Find where the given text appears and provide that cell's center as [X, Y] coordinate. 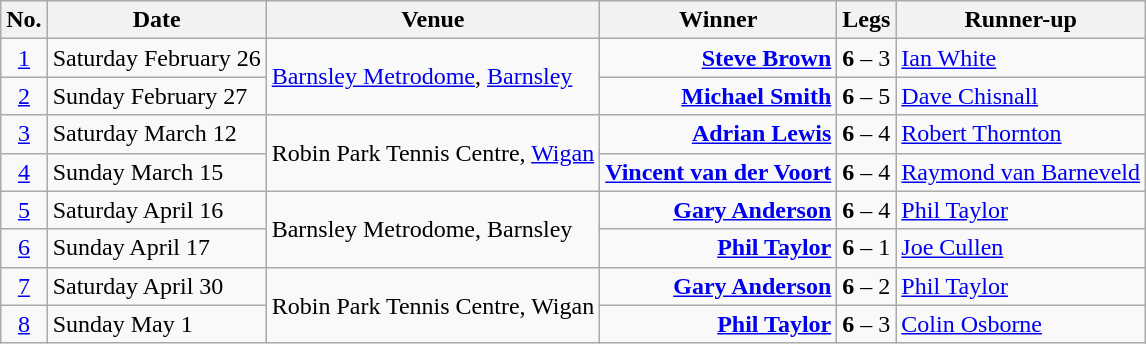
No. [24, 20]
6 – 2 [866, 286]
Adrian Lewis [718, 134]
Saturday February 26 [156, 58]
Colin Osborne [1021, 324]
Dave Chisnall [1021, 96]
Robert Thornton [1021, 134]
8 [24, 324]
Runner-up [1021, 20]
3 [24, 134]
Raymond van Barneveld [1021, 172]
Sunday February 27 [156, 96]
Venue [433, 20]
Sunday March 15 [156, 172]
6 [24, 248]
Winner [718, 20]
6 – 1 [866, 248]
Ian White [1021, 58]
6 – 5 [866, 96]
5 [24, 210]
Sunday May 1 [156, 324]
2 [24, 96]
Saturday April 30 [156, 286]
Joe Cullen [1021, 248]
Legs [866, 20]
4 [24, 172]
7 [24, 286]
1 [24, 58]
Saturday March 12 [156, 134]
Date [156, 20]
Michael Smith [718, 96]
Steve Brown [718, 58]
Sunday April 17 [156, 248]
Vincent van der Voort [718, 172]
Saturday April 16 [156, 210]
